Search for the cell housing the specified text and yield its (X, Y) center coordinate. 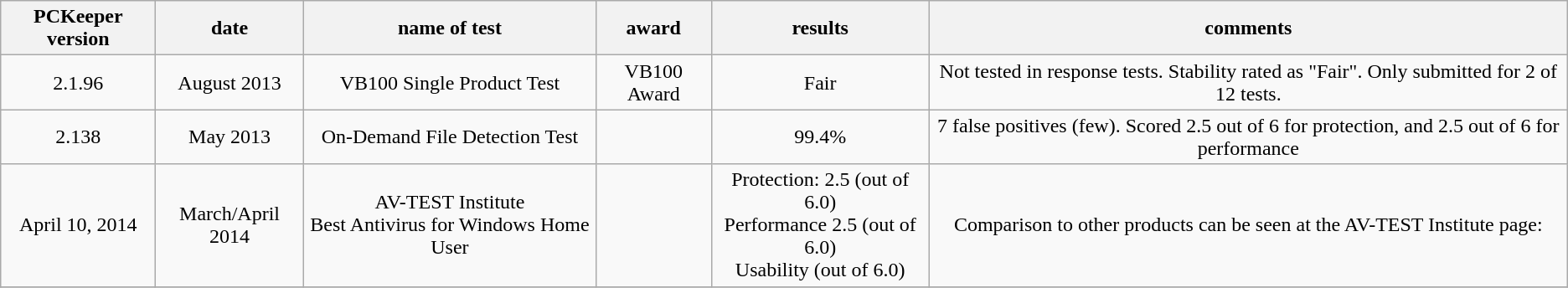
Protection: 2.5 (out of 6.0)Performance 2.5 (out of 6.0)Usability (out of 6.0) (820, 225)
Comparison to other products can be seen at the AV-TEST Institute page: (1248, 225)
On-Demand File Detection Test (449, 137)
award (653, 28)
VB100 Single Product Test (449, 82)
March/April 2014 (230, 225)
PCKeeper version (79, 28)
August 2013 (230, 82)
comments (1248, 28)
7 false positives (few). Scored 2.5 out of 6 for protection, and 2.5 out of 6 for performance (1248, 137)
Fair (820, 82)
results (820, 28)
AV-TEST InstituteBest Antivirus for Windows Home User (449, 225)
VB100 Award (653, 82)
2.138 (79, 137)
2.1.96 (79, 82)
May 2013 (230, 137)
99.4% (820, 137)
Not tested in response tests. Stability rated as "Fair". Only submitted for 2 of 12 tests. (1248, 82)
name of test (449, 28)
date (230, 28)
April 10, 2014 (79, 225)
